Determine the (X, Y) coordinate at the center of the cell enclosing the given text.  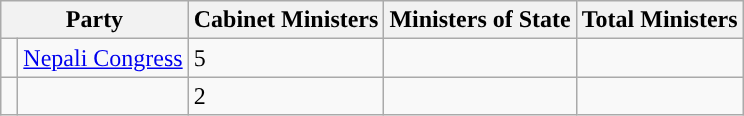
5 (286, 58)
Nepali Congress (103, 58)
Total Ministers (660, 20)
Party (94, 20)
Ministers of State (480, 20)
2 (286, 96)
Cabinet Ministers (286, 20)
